Find where the given text appears and provide that cell's center as (X, Y) coordinate. 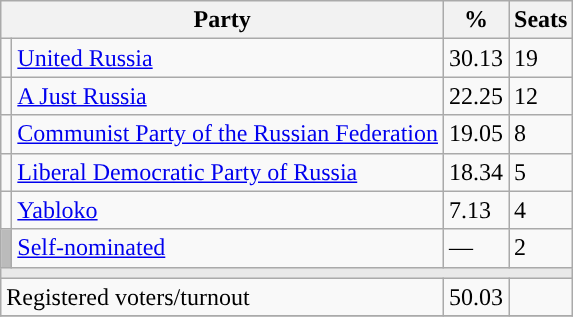
Communist Party of the Russian Federation (228, 134)
50.03 (476, 297)
4 (541, 210)
Yabloko (228, 210)
Liberal Democratic Party of Russia (228, 172)
22.25 (476, 96)
18.34 (476, 172)
5 (541, 172)
7.13 (476, 210)
19 (541, 58)
8 (541, 134)
Registered voters/turnout (222, 297)
Seats (541, 20)
United Russia (228, 58)
2 (541, 248)
30.13 (476, 58)
12 (541, 96)
A Just Russia (228, 96)
% (476, 20)
19.05 (476, 134)
— (476, 248)
Self-nominated (228, 248)
Party (222, 20)
